For the text-containing cell, return its midpoint in [X, Y] coordinate format. 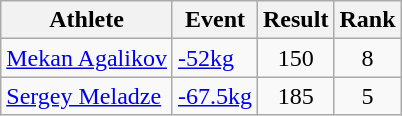
Event [214, 20]
150 [296, 58]
-67.5kg [214, 96]
5 [368, 96]
8 [368, 58]
185 [296, 96]
Mekan Agalikov [87, 58]
Sergey Meladze [87, 96]
Athlete [87, 20]
Rank [368, 20]
Result [296, 20]
-52kg [214, 58]
